Determine the (X, Y) coordinate at the center of the cell enclosing the given text.  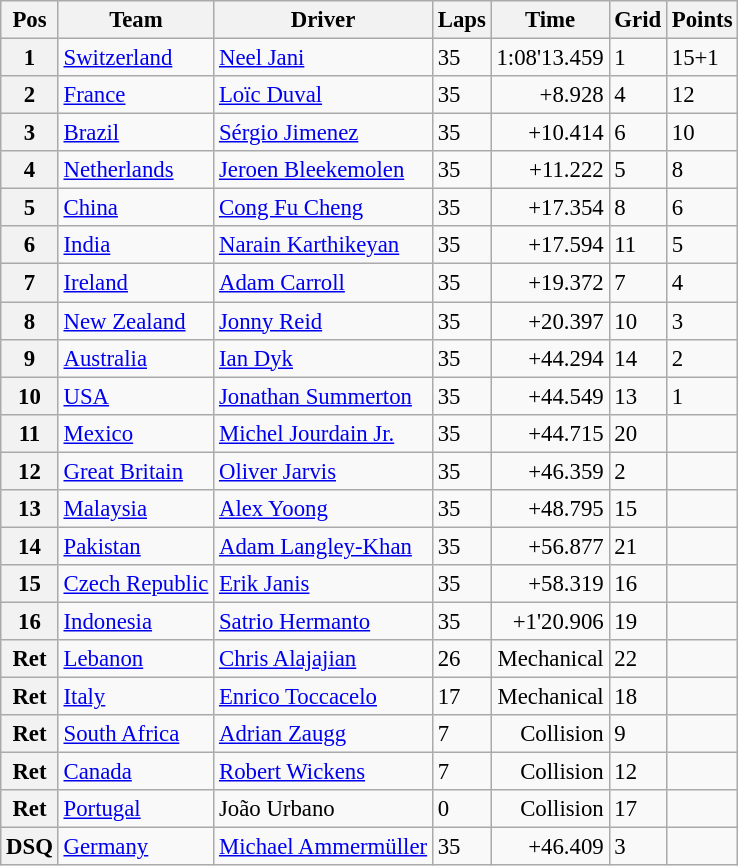
+8.928 (550, 95)
+46.359 (550, 471)
Chris Alajajian (324, 659)
DSQ (30, 847)
Canada (136, 772)
South Africa (136, 734)
Oliver Jarvis (324, 471)
Loïc Duval (324, 95)
Robert Wickens (324, 772)
João Urbano (324, 809)
Adrian Zaugg (324, 734)
Ireland (136, 283)
Cong Fu Cheng (324, 208)
20 (638, 433)
19 (638, 621)
Portugal (136, 809)
Time (550, 20)
Pos (30, 20)
Driver (324, 20)
Grid (638, 20)
Netherlands (136, 170)
Pakistan (136, 546)
+20.397 (550, 321)
Great Britain (136, 471)
+48.795 (550, 509)
Ian Dyk (324, 358)
+11.222 (550, 170)
Jonathan Summerton (324, 396)
Lebanon (136, 659)
+19.372 (550, 283)
Indonesia (136, 621)
Switzerland (136, 58)
Sérgio Jimenez (324, 133)
Australia (136, 358)
Satrio Hermanto (324, 621)
+17.354 (550, 208)
18 (638, 697)
Italy (136, 697)
+44.294 (550, 358)
China (136, 208)
26 (462, 659)
Laps (462, 20)
+17.594 (550, 245)
Narain Karthikeyan (324, 245)
0 (462, 809)
Malaysia (136, 509)
+56.877 (550, 546)
Enrico Toccacelo (324, 697)
+44.549 (550, 396)
21 (638, 546)
USA (136, 396)
Jonny Reid (324, 321)
India (136, 245)
Neel Jani (324, 58)
Brazil (136, 133)
New Zealand (136, 321)
Michael Ammermüller (324, 847)
22 (638, 659)
+1'20.906 (550, 621)
+46.409 (550, 847)
+58.319 (550, 584)
Erik Janis (324, 584)
Jeroen Bleekemolen (324, 170)
+10.414 (550, 133)
15+1 (702, 58)
Adam Carroll (324, 283)
Adam Langley-Khan (324, 546)
Team (136, 20)
1:08'13.459 (550, 58)
Mexico (136, 433)
Czech Republic (136, 584)
+44.715 (550, 433)
Germany (136, 847)
Alex Yoong (324, 509)
France (136, 95)
Points (702, 20)
Michel Jourdain Jr. (324, 433)
